Provide the (X, Y) coordinate of the cell's center where the given text is located.  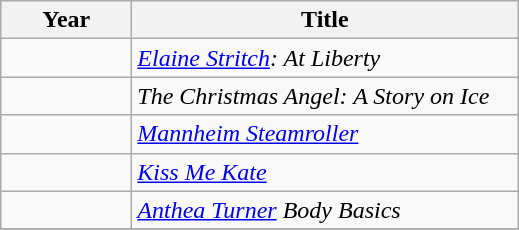
Elaine Stritch: At Liberty (325, 58)
Mannheim Steamroller (325, 134)
Kiss Me Kate (325, 172)
Year (66, 20)
Title (325, 20)
Anthea Turner Body Basics (325, 210)
The Christmas Angel: A Story on Ice (325, 96)
